Return the [x, y] coordinate for the center point of the cell that contains the specified text.  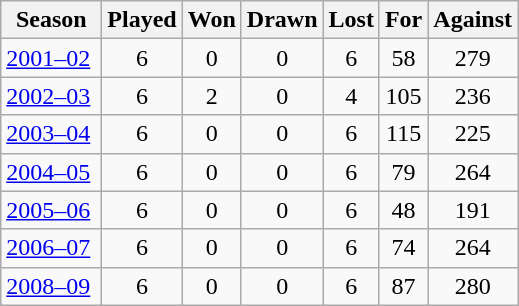
2006–07 [52, 248]
2002–03 [52, 96]
2003–04 [52, 134]
74 [403, 248]
105 [403, 96]
Played [142, 20]
280 [473, 286]
2005–06 [52, 210]
87 [403, 286]
279 [473, 58]
2001–02 [52, 58]
For [403, 20]
191 [473, 210]
Lost [351, 20]
Against [473, 20]
236 [473, 96]
Drawn [282, 20]
2008–09 [52, 286]
48 [403, 210]
79 [403, 172]
225 [473, 134]
4 [351, 96]
2 [212, 96]
58 [403, 58]
2004–05 [52, 172]
Season [52, 20]
Won [212, 20]
115 [403, 134]
